Output the [x, y] coordinate of the center of the cell containing the given text.  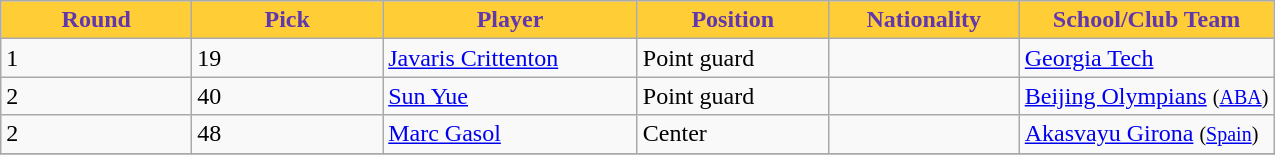
19 [288, 58]
Pick [288, 20]
Javaris Crittenton [510, 58]
Akasvayu Girona (Spain) [1146, 134]
48 [288, 134]
Beijing Olympians (ABA) [1146, 96]
Sun Yue [510, 96]
Marc Gasol [510, 134]
School/Club Team [1146, 20]
Center [732, 134]
Georgia Tech [1146, 58]
Nationality [924, 20]
40 [288, 96]
Player [510, 20]
1 [96, 58]
Round [96, 20]
Position [732, 20]
